Output the (X, Y) coordinate of the center of the cell containing the given text.  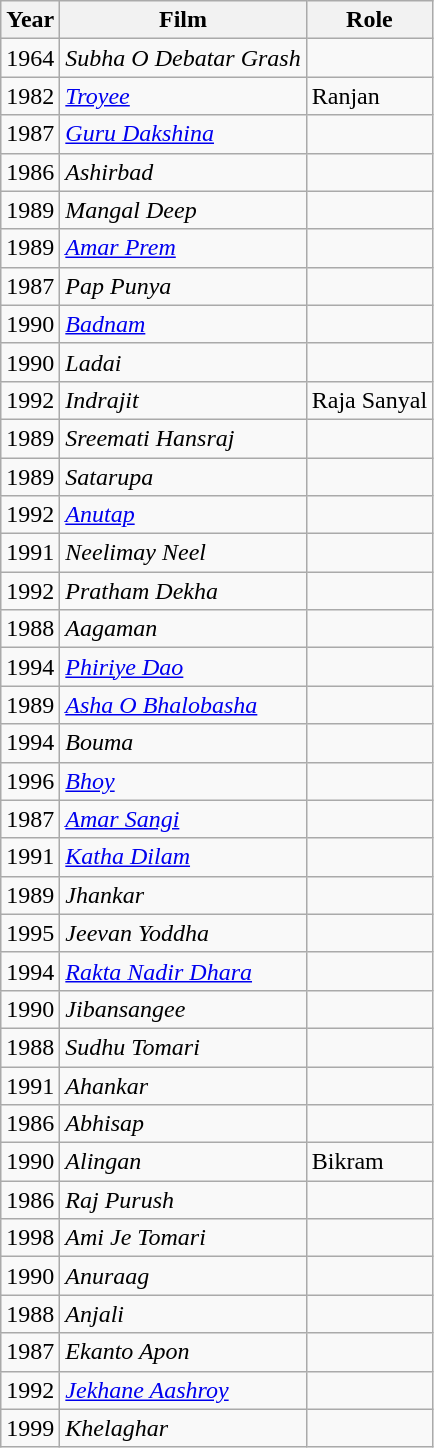
1964 (30, 58)
Guru Dakshina (183, 134)
Rakta Nadir Dhara (183, 971)
Film (183, 20)
Indrajit (183, 400)
Bouma (183, 743)
Raj Purush (183, 1200)
Jhankar (183, 895)
Sudhu Tomari (183, 1047)
Neelimay Neel (183, 553)
Jekhane Aashroy (183, 1390)
Jeevan Yoddha (183, 933)
Katha Dilam (183, 857)
Raja Sanyal (369, 400)
Jibansangee (183, 1009)
Ahankar (183, 1085)
Anutap (183, 515)
Ashirbad (183, 172)
Year (30, 20)
Aagaman (183, 629)
Badnam (183, 324)
Ekanto Apon (183, 1352)
Ladai (183, 362)
Mangal Deep (183, 210)
1998 (30, 1238)
Bikram (369, 1162)
Ami Je Tomari (183, 1238)
1999 (30, 1428)
Asha O Bhalobasha (183, 705)
Pap Punya (183, 286)
Alingan (183, 1162)
Amar Sangi (183, 819)
Ranjan (369, 96)
1995 (30, 933)
Sreemati Hansraj (183, 438)
Amar Prem (183, 248)
Bhoy (183, 781)
1982 (30, 96)
1996 (30, 781)
Role (369, 20)
Phiriye Dao (183, 667)
Anjali (183, 1314)
Abhisap (183, 1124)
Pratham Dekha (183, 591)
Troyee (183, 96)
Khelaghar (183, 1428)
Satarupa (183, 477)
Anuraag (183, 1276)
Subha O Debatar Grash (183, 58)
